Detect which cell encompasses the target text, then output its (x, y) center coordinate. 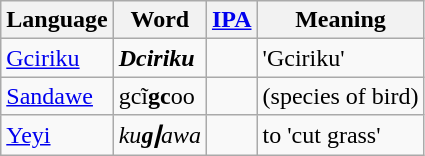
to 'cut grass' (340, 135)
Word (160, 20)
Sandawe (57, 96)
Gciriku (57, 58)
(species of bird) (340, 96)
Yeyi (57, 135)
gcĩgcoo (160, 96)
'Gciriku' (340, 58)
kugǀawa (160, 135)
Language (57, 20)
Dciriku (160, 58)
Meaning (340, 20)
IPA (232, 20)
